Extract the [X, Y] coordinate from the center of the cell holding the provided text.  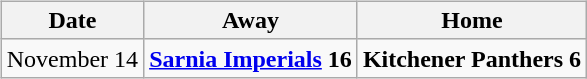
Kitchener Panthers 6 [472, 58]
November 14 [72, 58]
Away [251, 20]
Home [472, 20]
Date [72, 20]
Sarnia Imperials 16 [251, 58]
